Locate the cell with the specified text and output its [X, Y] center coordinate. 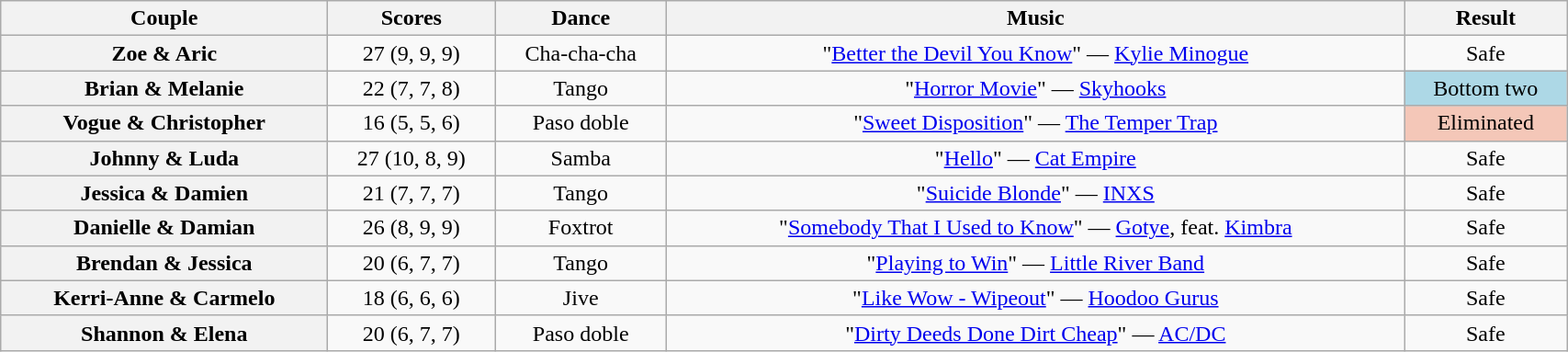
Samba [581, 158]
"Dirty Deeds Done Dirt Cheap" — AC/DC [1036, 333]
"Better the Devil You Know" — Kylie Minogue [1036, 53]
Music [1036, 18]
"Like Wow - Wipeout" — Hoodoo Gurus [1036, 298]
Kerri-Anne & Carmelo [164, 298]
Johnny & Luda [164, 158]
"Suicide Blonde" — INXS [1036, 193]
21 (7, 7, 7) [412, 193]
"Horror Movie" — Skyhooks [1036, 88]
Scores [412, 18]
26 (8, 9, 9) [412, 228]
Brian & Melanie [164, 88]
"Somebody That I Used to Know" — Gotye, feat. Kimbra [1036, 228]
16 (5, 5, 6) [412, 123]
Jessica & Damien [164, 193]
Cha-cha-cha [581, 53]
Shannon & Elena [164, 333]
"Sweet Disposition" — The Temper Trap [1036, 123]
"Playing to Win" — Little River Band [1036, 263]
Brendan & Jessica [164, 263]
Foxtrot [581, 228]
Vogue & Christopher [164, 123]
Result [1486, 18]
Jive [581, 298]
Bottom two [1486, 88]
Zoe & Aric [164, 53]
Dance [581, 18]
Couple [164, 18]
18 (6, 6, 6) [412, 298]
"Hello" — Cat Empire [1036, 158]
27 (9, 9, 9) [412, 53]
22 (7, 7, 8) [412, 88]
Eliminated [1486, 123]
27 (10, 8, 9) [412, 158]
Danielle & Damian [164, 228]
